Search for the cell housing the specified text and yield its (x, y) center coordinate. 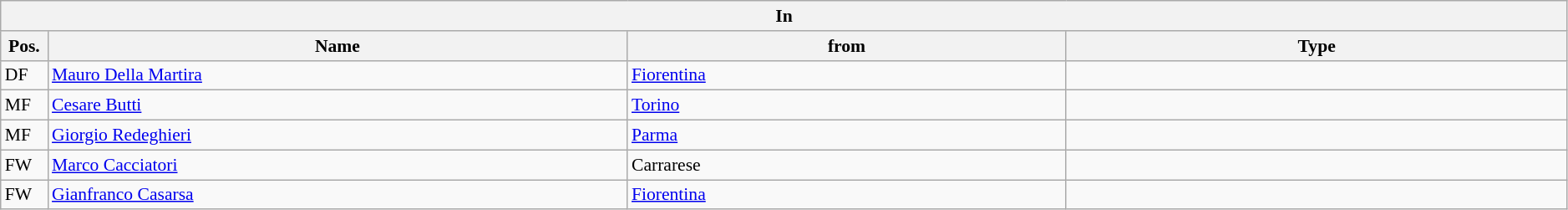
Torino (847, 105)
Marco Cacciatori (337, 165)
DF (24, 75)
Cesare Butti (337, 105)
Carrarese (847, 165)
Pos. (24, 46)
Gianfranco Casarsa (337, 195)
Parma (847, 136)
Type (1317, 46)
Mauro Della Martira (337, 75)
from (847, 46)
Giorgio Redeghieri (337, 136)
Name (337, 46)
In (784, 16)
